Search for the cell housing the specified text and yield its [X, Y] center coordinate. 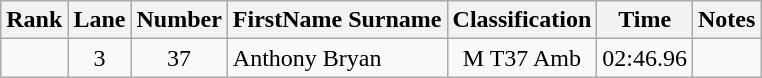
Notes [727, 20]
FirstName Surname [337, 20]
37 [179, 58]
Number [179, 20]
M T37 Amb [522, 58]
Anthony Bryan [337, 58]
02:46.96 [645, 58]
Classification [522, 20]
3 [100, 58]
Lane [100, 20]
Time [645, 20]
Rank [34, 20]
